Provide the [x, y] coordinate of the cell's center where the given text is located.  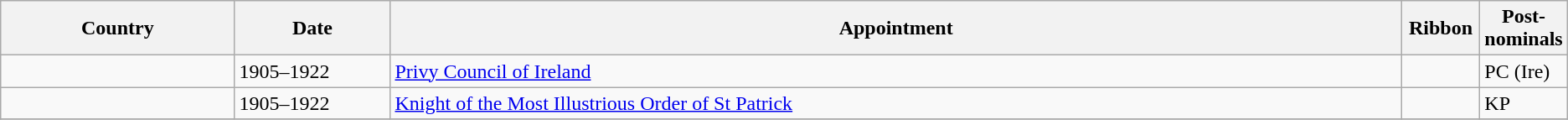
Appointment [896, 29]
Ribbon [1441, 29]
KP [1524, 103]
Post-nominals [1524, 29]
PC (Ire) [1524, 71]
Knight of the Most Illustrious Order of St Patrick [896, 103]
Date [312, 29]
Country [117, 29]
Privy Council of Ireland [896, 71]
